Find where the given text appears and provide that cell's center as [x, y] coordinate. 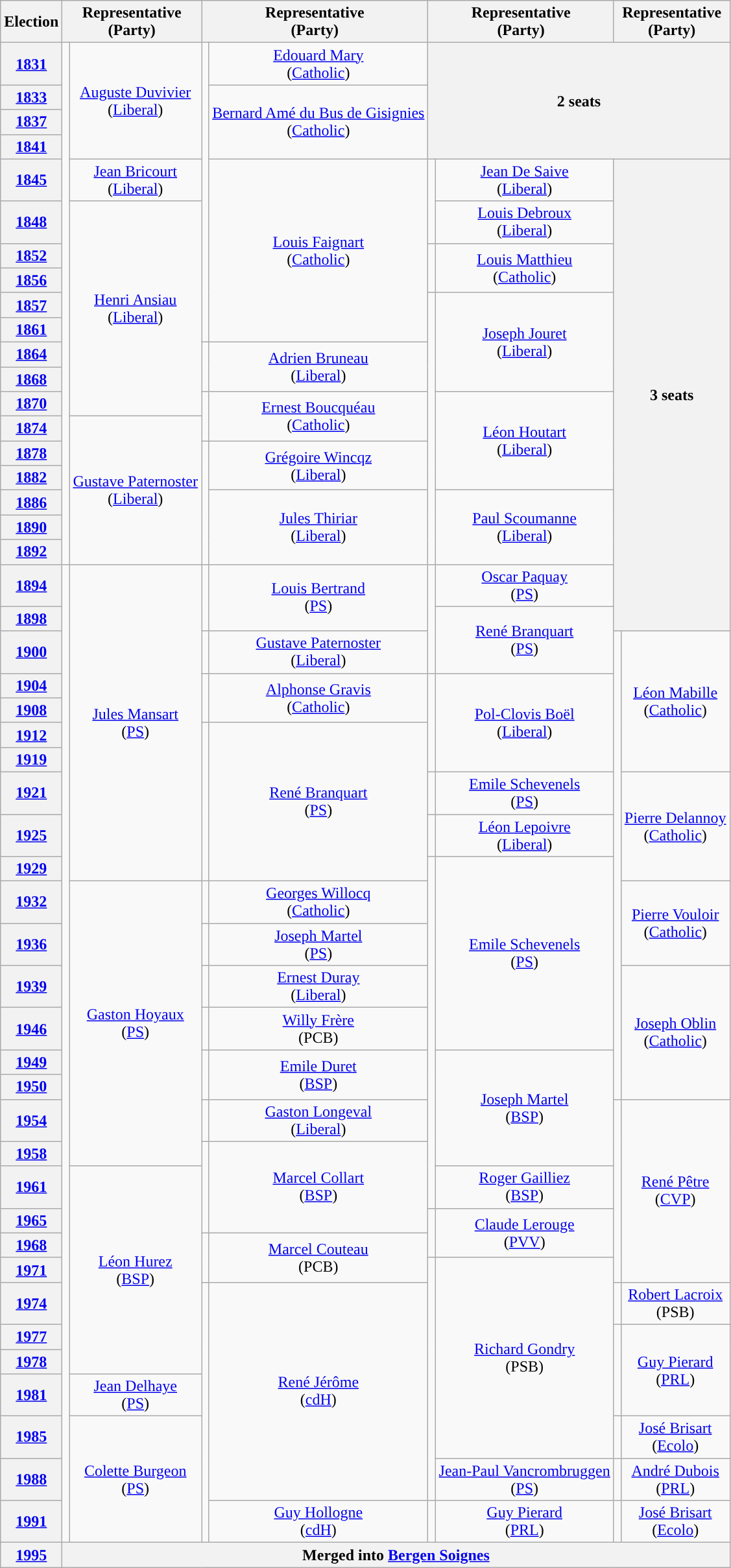
Election [31, 22]
Louis Matthieu(Catholic) [524, 268]
1961 [31, 1187]
1894 [31, 585]
1831 [31, 64]
Guy Hollogne(cdH) [318, 1521]
1991 [31, 1521]
Léon Mabille(Catholic) [675, 702]
Emile Duret(BSP) [318, 1075]
Ernest Boucquéau(Catholic) [318, 416]
1898 [31, 619]
1868 [31, 379]
Jean Delhaye(PS) [136, 1396]
Oscar Paquay(PS) [524, 585]
Georges Willocq(Catholic) [318, 903]
2 seats [579, 101]
1874 [31, 429]
Louis Debroux(Liberal) [524, 222]
1921 [31, 792]
1977 [31, 1336]
1939 [31, 987]
1919 [31, 759]
1852 [31, 255]
Louis Bertrand(PS) [318, 598]
1848 [31, 222]
Joseph Martel(PS) [318, 944]
1912 [31, 735]
1954 [31, 1121]
Pierre Vouloir(Catholic) [675, 923]
Pol-Clovis Boël(Liberal) [524, 722]
Richard Gondry(PSB) [524, 1358]
Edouard Mary(Catholic) [318, 64]
Ernest Duray(Liberal) [318, 987]
Marcel Couteau(PCB) [318, 1257]
1908 [31, 710]
1878 [31, 453]
3 seats [672, 395]
1978 [31, 1361]
1936 [31, 944]
1864 [31, 354]
1981 [31, 1396]
Joseph Martel(BSP) [524, 1108]
1833 [31, 97]
1857 [31, 305]
1946 [31, 1028]
Grégoire Wincqz(Liberal) [318, 466]
1856 [31, 280]
Jean-Paul Vancrombruggen(PS) [524, 1480]
Léon Lepoivre(Liberal) [524, 835]
René Jérôme(cdH) [318, 1391]
Henri Ansiau(Liberal) [136, 309]
1974 [31, 1303]
Robert Lacroix(PSB) [675, 1303]
1988 [31, 1480]
Joseph Oblin(Catholic) [675, 1032]
1965 [31, 1220]
1900 [31, 652]
1886 [31, 503]
Jules Thiriar(Liberal) [318, 527]
René Pêtre(CVP) [675, 1191]
1949 [31, 1062]
1892 [31, 552]
1950 [31, 1087]
Jules Mansart(PS) [136, 722]
Léon Houtart(Liberal) [524, 441]
Gaston Longeval(Liberal) [318, 1121]
1904 [31, 685]
1971 [31, 1270]
Claude Lerouge(PVV) [524, 1233]
Joseph Jouret(Liberal) [524, 342]
1845 [31, 180]
Louis Faignart(Catholic) [318, 250]
1929 [31, 869]
Jean Bricourt(Liberal) [136, 180]
Bernard Amé du Bus de Gisignies(Catholic) [318, 122]
Merged into Bergen Soignes [396, 1555]
Roger Gailliez(BSP) [524, 1187]
1870 [31, 404]
1861 [31, 329]
1890 [31, 527]
Marcel Collart(BSP) [318, 1187]
1841 [31, 147]
Gaston Hoyaux(PS) [136, 1024]
1995 [31, 1555]
Willy Frère(PCB) [318, 1028]
Colette Burgeon(PS) [136, 1480]
Léon Hurez(BSP) [136, 1270]
André Dubois(PRL) [675, 1480]
Pierre Delannoy(Catholic) [675, 826]
Jean De Saive(Liberal) [524, 180]
1932 [31, 903]
Paul Scoumanne(Liberal) [524, 527]
1985 [31, 1437]
Alphonse Gravis(Catholic) [318, 698]
Auguste Duvivier(Liberal) [136, 101]
1968 [31, 1245]
1925 [31, 835]
1958 [31, 1154]
1882 [31, 478]
1837 [31, 122]
Adrien Bruneau(Liberal) [318, 366]
